Capture the cell that displays the provided text and extract its [X, Y] central coordinate. 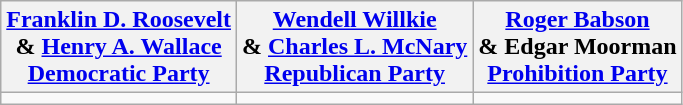
Franklin D. Roosevelt & Henry A. WallaceDemocratic Party [119, 47]
Wendell Willkie & Charles L. McNaryRepublican Party [354, 47]
Roger Babson & Edgar MoormanProhibition Party [578, 47]
